Determine the (X, Y) coordinate at the center of the cell enclosing the given text.  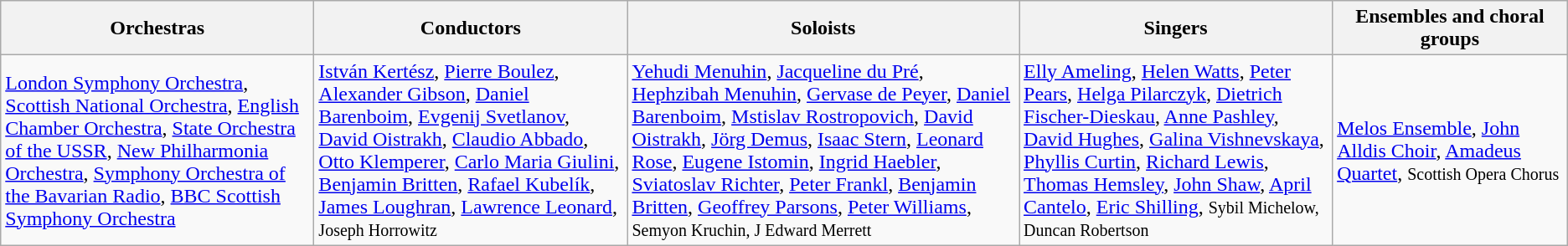
Ensembles and choral groups (1451, 28)
Conductors (471, 28)
Soloists (823, 28)
Orchestras (157, 28)
Melos Ensemble, John Alldis Choir, Amadeus Quartet, Scottish Opera Chorus (1451, 151)
Singers (1176, 28)
